Provide the [x, y] coordinate of the cell's center where the given text is located.  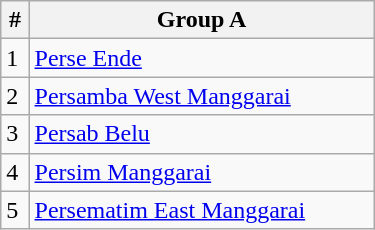
3 [15, 134]
2 [15, 96]
Group A [202, 20]
# [15, 20]
Persamba West Manggarai [202, 96]
Persab Belu [202, 134]
5 [15, 210]
4 [15, 172]
Perse Ende [202, 58]
Persim Manggarai [202, 172]
1 [15, 58]
Persematim East Manggarai [202, 210]
